Scan for the cell matching the given text and deliver its [x, y] coordinate at center. 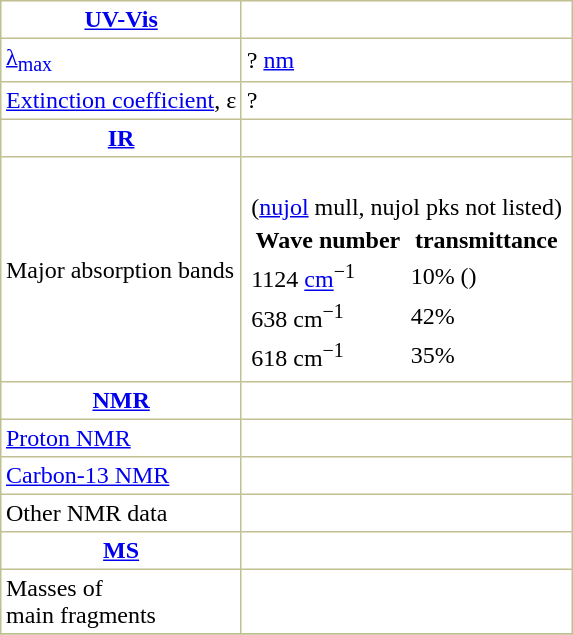
UV-Vis [122, 20]
(nujol mull, nujol pks not listed) Wave number transmittance 1124 cm−1 10% () 638 cm−1 42% 618 cm−1 35% [406, 270]
MS [122, 551]
? nm [406, 60]
(nujol mull, nujol pks not listed) [407, 207]
10% () [486, 276]
Extinction coefficient, ε [122, 101]
42% [486, 316]
Major absorption bands [122, 270]
transmittance [486, 240]
Wave number [328, 240]
Other NMR data [122, 514]
IR [122, 139]
Proton NMR [122, 439]
Carbon-13 NMR [122, 476]
Masses of main fragments [122, 602]
NMR [122, 401]
? [406, 101]
638 cm−1 [328, 316]
35% [486, 355]
λmax [122, 60]
618 cm−1 [328, 355]
1124 cm−1 [328, 276]
